Locate the cell with the specified text and output its [x, y] center coordinate. 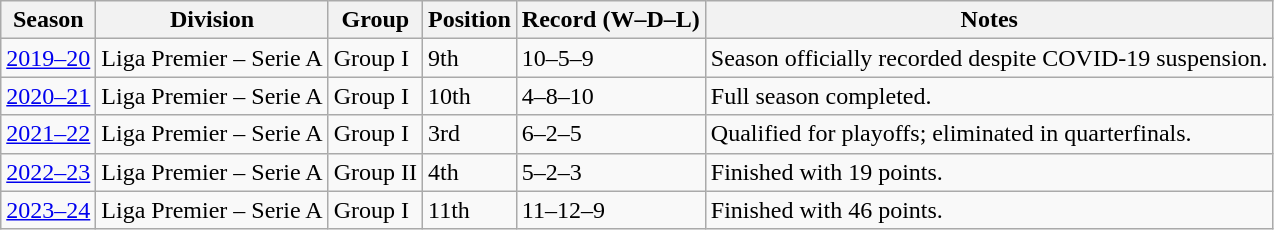
Finished with 19 points. [989, 172]
2019–20 [48, 58]
11–12–9 [610, 210]
Season [48, 20]
2021–22 [48, 134]
Full season completed. [989, 96]
Group II [375, 172]
Group [375, 20]
Notes [989, 20]
Season officially recorded despite COVID-19 suspension. [989, 58]
10th [470, 96]
4–8–10 [610, 96]
Record (W–D–L) [610, 20]
Qualified for playoffs; eliminated in quarterfinals. [989, 134]
11th [470, 210]
Division [212, 20]
Position [470, 20]
9th [470, 58]
2023–24 [48, 210]
Finished with 46 points. [989, 210]
4th [470, 172]
3rd [470, 134]
2022–23 [48, 172]
5–2–3 [610, 172]
2020–21 [48, 96]
10–5–9 [610, 58]
6–2–5 [610, 134]
